Determine the (X, Y) coordinate at the center of the cell enclosing the given text.  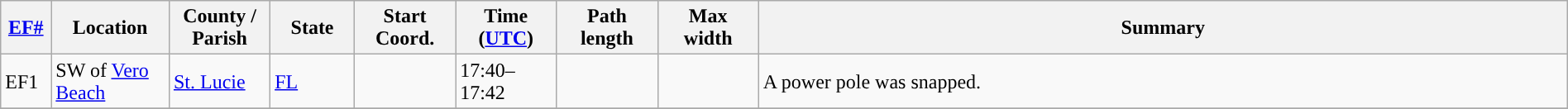
State (313, 28)
Summary (1163, 28)
Location (111, 28)
EF# (26, 28)
Path length (607, 28)
17:40–17:42 (506, 81)
Time (UTC) (506, 28)
Start Coord. (404, 28)
EF1 (26, 81)
Max width (708, 28)
SW of Vero Beach (111, 81)
St. Lucie (219, 81)
County / Parish (219, 28)
FL (313, 81)
A power pole was snapped. (1163, 81)
